Pinpoint the cell where the given text exists, returning its (X, Y) midpoint coordinate. 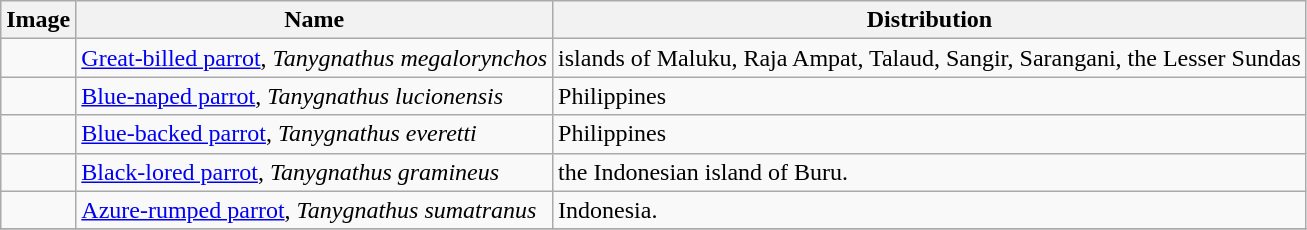
Image (38, 20)
Indonesia. (930, 210)
Great-billed parrot, Tanygnathus megalorynchos (314, 58)
Black-lored parrot, Tanygnathus gramineus (314, 172)
islands of Maluku, Raja Ampat, Talaud, Sangir, Sarangani, the Lesser Sundas (930, 58)
the Indonesian island of Buru. (930, 172)
Azure-rumped parrot, Tanygnathus sumatranus (314, 210)
Blue-naped parrot, Tanygnathus lucionensis (314, 96)
Name (314, 20)
Distribution (930, 20)
Blue-backed parrot, Tanygnathus everetti (314, 134)
